Return [X, Y] of the center of cell containing provided text 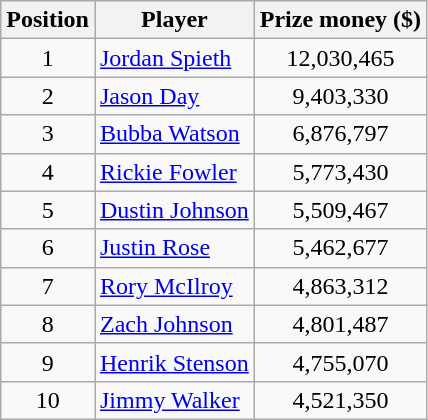
Player [174, 20]
8 [48, 324]
9,403,330 [340, 96]
Prize money ($) [340, 20]
6 [48, 248]
5,773,430 [340, 172]
Dustin Johnson [174, 210]
Position [48, 20]
4 [48, 172]
10 [48, 400]
4,863,312 [340, 286]
6,876,797 [340, 134]
5 [48, 210]
Justin Rose [174, 248]
7 [48, 286]
Henrik Stenson [174, 362]
12,030,465 [340, 58]
4,755,070 [340, 362]
9 [48, 362]
Jason Day [174, 96]
Rickie Fowler [174, 172]
4,801,487 [340, 324]
4,521,350 [340, 400]
3 [48, 134]
5,509,467 [340, 210]
Bubba Watson [174, 134]
2 [48, 96]
Jordan Spieth [174, 58]
1 [48, 58]
5,462,677 [340, 248]
Rory McIlroy [174, 286]
Jimmy Walker [174, 400]
Zach Johnson [174, 324]
